For the text-containing cell, return its midpoint in [X, Y] coordinate format. 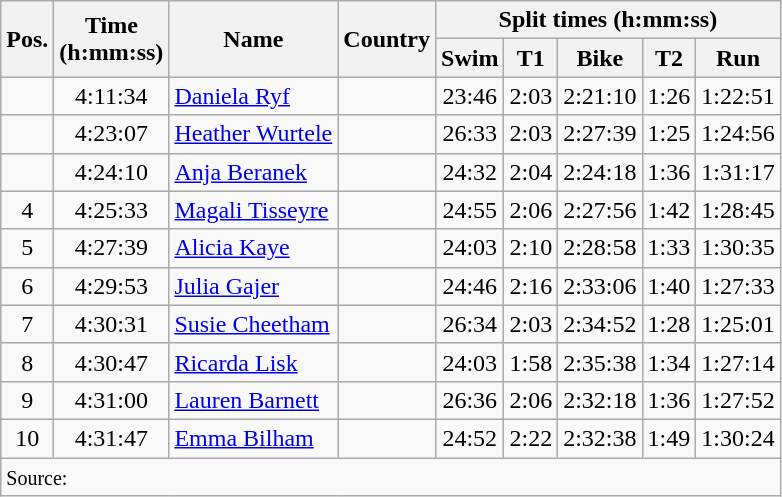
26:34 [470, 324]
24:52 [470, 438]
9 [28, 400]
4:31:47 [112, 438]
6 [28, 286]
4:29:53 [112, 286]
4:11:34 [112, 96]
Lauren Barnett [254, 400]
10 [28, 438]
1:27:52 [738, 400]
Pos. [28, 39]
23:46 [470, 96]
Emma Bilham [254, 438]
1:49 [669, 438]
1:24:56 [738, 134]
1:25:01 [738, 324]
4:31:00 [112, 400]
T1 [531, 58]
26:33 [470, 134]
2:24:18 [600, 172]
1:58 [531, 362]
2:28:58 [600, 248]
4:30:31 [112, 324]
4:27:39 [112, 248]
7 [28, 324]
Name [254, 39]
4:24:10 [112, 172]
1:40 [669, 286]
Susie Cheetham [254, 324]
Time(h:mm:ss) [112, 39]
24:46 [470, 286]
2:32:18 [600, 400]
24:55 [470, 210]
2:35:38 [600, 362]
1:28 [669, 324]
Run [738, 58]
Daniela Ryf [254, 96]
Swim [470, 58]
1:33 [669, 248]
4:30:47 [112, 362]
1:26 [669, 96]
2:10 [531, 248]
Alicia Kaye [254, 248]
Bike [600, 58]
2:22 [531, 438]
Heather Wurtele [254, 134]
1:30:35 [738, 248]
26:36 [470, 400]
1:27:33 [738, 286]
Split times (h:mm:ss) [608, 20]
4:23:07 [112, 134]
1:22:51 [738, 96]
T2 [669, 58]
1:30:24 [738, 438]
1:42 [669, 210]
2:27:39 [600, 134]
2:34:52 [600, 324]
2:16 [531, 286]
1:34 [669, 362]
Anja Beranek [254, 172]
1:25 [669, 134]
2:21:10 [600, 96]
1:31:17 [738, 172]
2:04 [531, 172]
24:32 [470, 172]
Ricarda Lisk [254, 362]
5 [28, 248]
1:28:45 [738, 210]
2:32:38 [600, 438]
4:25:33 [112, 210]
2:27:56 [600, 210]
Country [387, 39]
8 [28, 362]
Magali Tisseyre [254, 210]
Source: [390, 477]
1:27:14 [738, 362]
Julia Gajer [254, 286]
2:33:06 [600, 286]
4 [28, 210]
